Return the (X, Y) coordinate for the center point of the cell that contains the specified text.  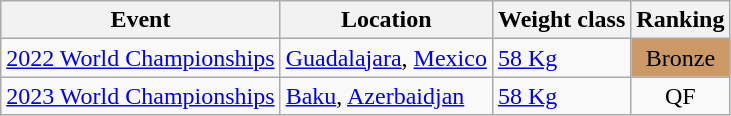
QF (680, 96)
Bronze (680, 58)
2023 World Championships (140, 96)
2022 World Championships (140, 58)
Guadalajara, Mexico (386, 58)
Baku, Azerbaidjan (386, 96)
Location (386, 20)
Weight class (561, 20)
Event (140, 20)
Ranking (680, 20)
